Search for the cell housing the specified text and yield its [x, y] center coordinate. 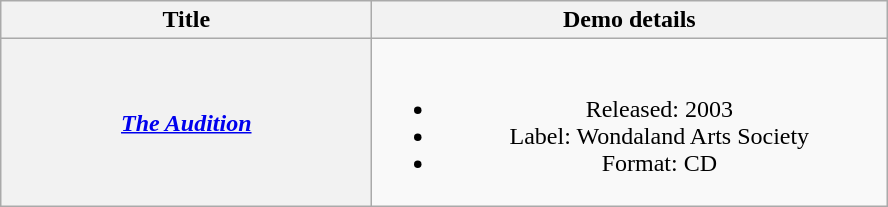
Released: 2003Label: Wondaland Arts SocietyFormat: CD [630, 122]
The Audition [186, 122]
Demo details [630, 20]
Title [186, 20]
